Determine the [x, y] coordinate at the center of the cell enclosing the given text.  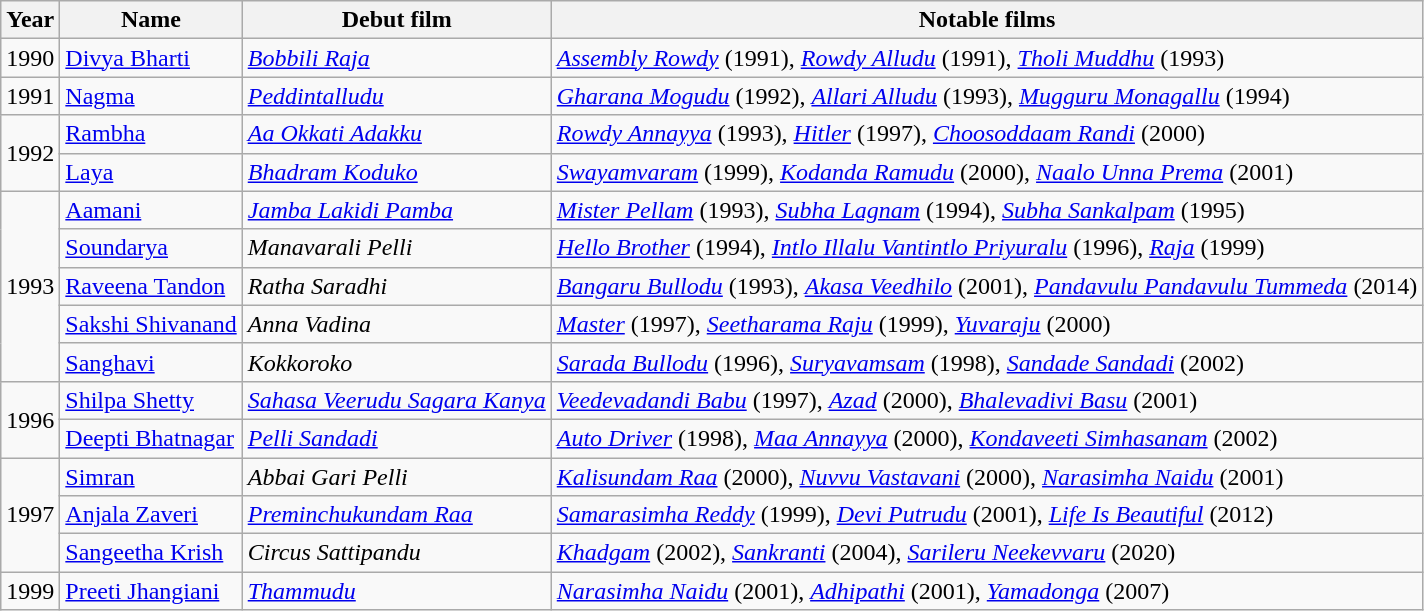
Rambha [151, 134]
Thammudu [396, 591]
Bhadram Koduko [396, 172]
Raveena Tandon [151, 286]
Nagma [151, 96]
Sarada Bullodu (1996), Suryavamsam (1998), Sandade Sandadi (2002) [987, 362]
Laya [151, 172]
Sangeetha Krish [151, 553]
Gharana Mogudu (1992), Allari Alludu (1993), Mugguru Monagallu (1994) [987, 96]
Preeti Jhangiani [151, 591]
1993 [30, 286]
Veedevadandi Babu (1997), Azad (2000), Bhalevadivi Basu (2001) [987, 400]
Peddintalludu [396, 96]
Soundarya [151, 248]
Jamba Lakidi Pamba [396, 210]
1991 [30, 96]
Khadgam (2002), Sankranti (2004), Sarileru Neekevvaru (2020) [987, 553]
Kokkoroko [396, 362]
Samarasimha Reddy (1999), Devi Putrudu (2001), Life Is Beautiful (2012) [987, 515]
1999 [30, 591]
Mister Pellam (1993), Subha Lagnam (1994), Subha Sankalpam (1995) [987, 210]
Swayamvaram (1999), Kodanda Ramudu (2000), Naalo Unna Prema (2001) [987, 172]
Divya Bharti [151, 58]
1990 [30, 58]
Anna Vadina [396, 324]
Aa Okkati Adakku [396, 134]
Deepti Bhatnagar [151, 438]
Sanghavi [151, 362]
Preminchukundam Raa [396, 515]
Year [30, 20]
Sakshi Shivanand [151, 324]
Manavarali Pelli [396, 248]
Debut film [396, 20]
Kalisundam Raa (2000), Nuvvu Vastavani (2000), Narasimha Naidu (2001) [987, 477]
Assembly Rowdy (1991), Rowdy Alludu (1991), Tholi Muddhu (1993) [987, 58]
Narasimha Naidu (2001), Adhipathi (2001), Yamadonga (2007) [987, 591]
Pelli Sandadi [396, 438]
1992 [30, 153]
Master (1997), Seetharama Raju (1999), Yuvaraju (2000) [987, 324]
Aamani [151, 210]
Simran [151, 477]
Bobbili Raja [396, 58]
Name [151, 20]
Notable films [987, 20]
Shilpa Shetty [151, 400]
Ratha Saradhi [396, 286]
Rowdy Annayya (1993), Hitler (1997), Choosoddaam Randi (2000) [987, 134]
Sahasa Veerudu Sagara Kanya [396, 400]
Hello Brother (1994), Intlo Illalu Vantintlo Priyuralu (1996), Raja (1999) [987, 248]
Anjala Zaveri [151, 515]
Circus Sattipandu [396, 553]
Bangaru Bullodu (1993), Akasa Veedhilo (2001), Pandavulu Pandavulu Tummeda (2014) [987, 286]
1997 [30, 515]
1996 [30, 419]
Abbai Gari Pelli [396, 477]
Auto Driver (1998), Maa Annayya (2000), Kondaveeti Simhasanam (2002) [987, 438]
